Identify which cell holds the provided text, then report its [X, Y] central coordinate. 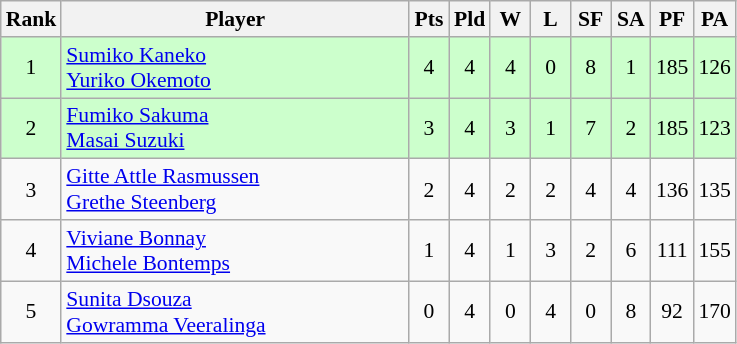
PF [672, 19]
7 [591, 128]
W [510, 19]
SA [631, 19]
136 [672, 190]
135 [714, 190]
Rank [32, 19]
Sumiko Kaneko Yuriko Okemoto [235, 68]
Pld [470, 19]
123 [714, 128]
Gitte Attle Rasmussen Grethe Steenberg [235, 190]
Player [235, 19]
Fumiko Sakuma Masai Suzuki [235, 128]
Sunita Dsouza Gowramma Veeralinga [235, 312]
L [550, 19]
5 [32, 312]
PA [714, 19]
SF [591, 19]
111 [672, 250]
Viviane Bonnay Michele Bontemps [235, 250]
6 [631, 250]
92 [672, 312]
126 [714, 68]
155 [714, 250]
170 [714, 312]
Pts [429, 19]
